Capture the cell that displays the provided text and extract its (x, y) central coordinate. 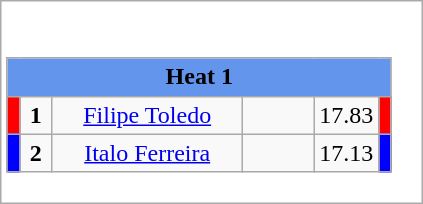
Heat 1 (199, 77)
Italo Ferreira (148, 153)
17.13 (346, 153)
2 (36, 153)
Heat 1 1 Filipe Toledo 17.83 2 Italo Ferreira 17.13 (212, 102)
Filipe Toledo (148, 115)
1 (36, 115)
17.83 (346, 115)
